Determine the (X, Y) coordinate at the center of the cell enclosing the given text.  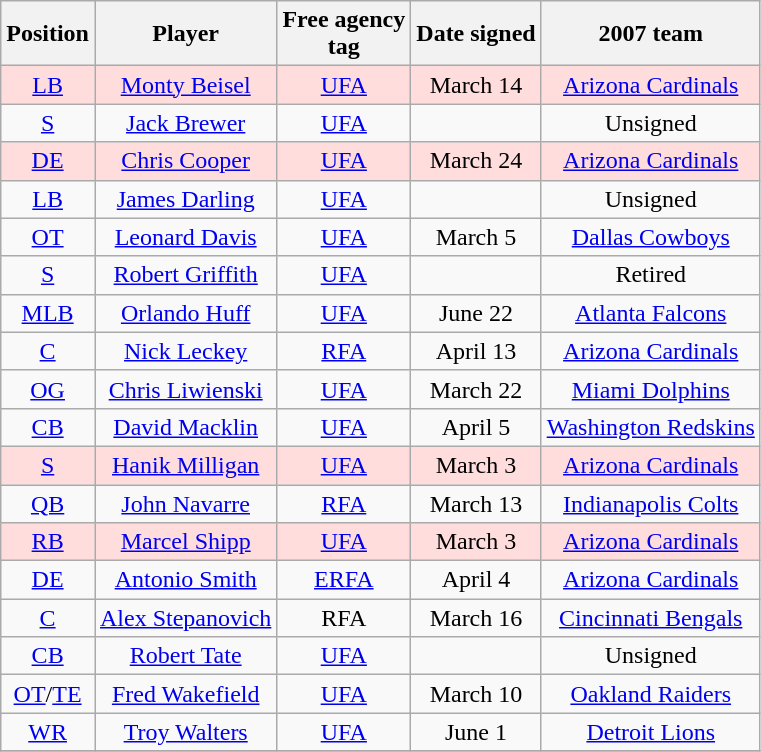
WR (48, 732)
March 10 (476, 694)
June 22 (476, 313)
RB (48, 542)
April 13 (476, 351)
Chris Cooper (185, 161)
Miami Dolphins (650, 389)
Free agencytag (344, 34)
Oakland Raiders (650, 694)
James Darling (185, 199)
Player (185, 34)
David Macklin (185, 427)
Monty Beisel (185, 85)
Washington Redskins (650, 427)
March 22 (476, 389)
Leonard Davis (185, 237)
March 16 (476, 618)
OG (48, 389)
March 14 (476, 85)
Robert Griffith (185, 275)
OT (48, 237)
QB (48, 503)
April 5 (476, 427)
Nick Leckey (185, 351)
Antonio Smith (185, 580)
Alex Stepanovich (185, 618)
June 1 (476, 732)
March 24 (476, 161)
Jack Brewer (185, 123)
MLB (48, 313)
Cincinnati Bengals (650, 618)
Troy Walters (185, 732)
ERFA (344, 580)
Orlando Huff (185, 313)
John Navarre (185, 503)
Chris Liwienski (185, 389)
March 5 (476, 237)
Atlanta Falcons (650, 313)
Indianapolis Colts (650, 503)
Detroit Lions (650, 732)
2007 team (650, 34)
Robert Tate (185, 656)
Position (48, 34)
April 4 (476, 580)
Hanik Milligan (185, 465)
Retired (650, 275)
Dallas Cowboys (650, 237)
Fred Wakefield (185, 694)
March 13 (476, 503)
Marcel Shipp (185, 542)
Date signed (476, 34)
OT/TE (48, 694)
